Pinpoint the cell where the given text exists, returning its [x, y] midpoint coordinate. 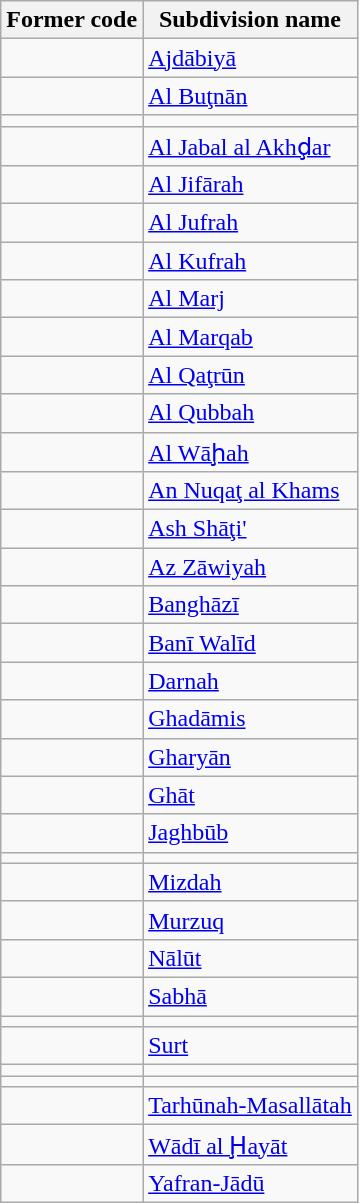
Gharyān [250, 757]
Subdivision name [250, 20]
Mizdah [250, 882]
Al Jifārah [250, 185]
Yafran-Jādū [250, 1183]
Nālūt [250, 958]
Al Jabal al Akhḑar [250, 146]
Ajdābiyā [250, 58]
Former code [72, 20]
Al Kufrah [250, 261]
Ghadāmis [250, 719]
Al Qubbah [250, 413]
Jaghbūb [250, 833]
Al Jufrah [250, 223]
Al Wāḩah [250, 452]
Al Marqab [250, 337]
Surt [250, 1046]
Az Zāwiyah [250, 567]
Sabhā [250, 996]
Murzuq [250, 920]
Al Qaţrūn [250, 375]
Banī Walīd [250, 643]
Ghāt [250, 795]
Wādī al Ḩayāt [250, 1145]
Al Marj [250, 299]
Al Buţnān [250, 96]
Tarhūnah-Masallātah [250, 1106]
Banghāzī [250, 605]
Ash Shāţi' [250, 529]
An Nuqaţ al Khams [250, 491]
Darnah [250, 681]
